From the cell containing the given text, extract its center point as (X, Y) coordinate. 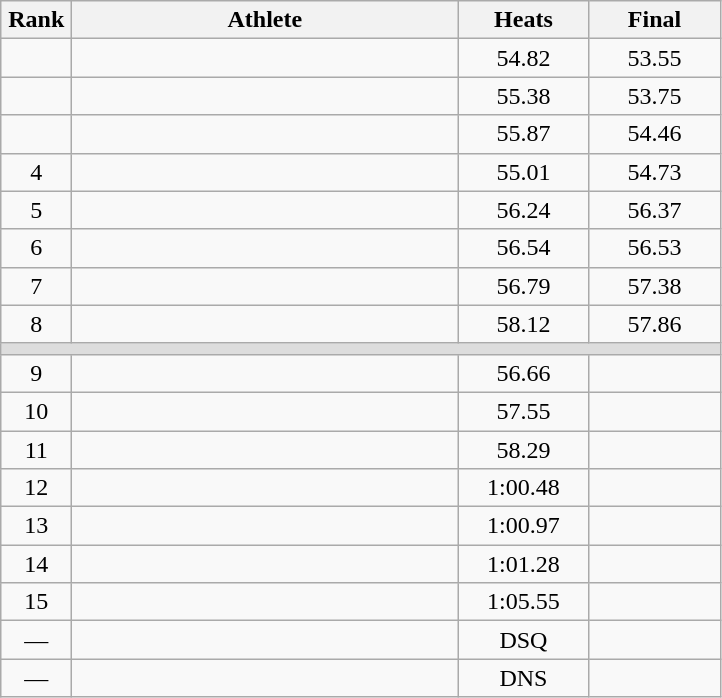
5 (36, 210)
DNS (524, 678)
56.24 (524, 210)
14 (36, 564)
57.38 (654, 286)
8 (36, 324)
11 (36, 449)
1:01.28 (524, 564)
DSQ (524, 640)
9 (36, 373)
56.79 (524, 286)
56.53 (654, 248)
Athlete (265, 20)
Rank (36, 20)
Final (654, 20)
56.54 (524, 248)
55.87 (524, 134)
53.55 (654, 58)
54.73 (654, 172)
1:00.97 (524, 526)
58.12 (524, 324)
Heats (524, 20)
4 (36, 172)
1:05.55 (524, 602)
10 (36, 411)
54.82 (524, 58)
13 (36, 526)
1:00.48 (524, 488)
57.55 (524, 411)
57.86 (654, 324)
15 (36, 602)
53.75 (654, 96)
6 (36, 248)
56.37 (654, 210)
56.66 (524, 373)
12 (36, 488)
54.46 (654, 134)
7 (36, 286)
55.38 (524, 96)
58.29 (524, 449)
55.01 (524, 172)
